Identify which cell holds the provided text, then report its [X, Y] central coordinate. 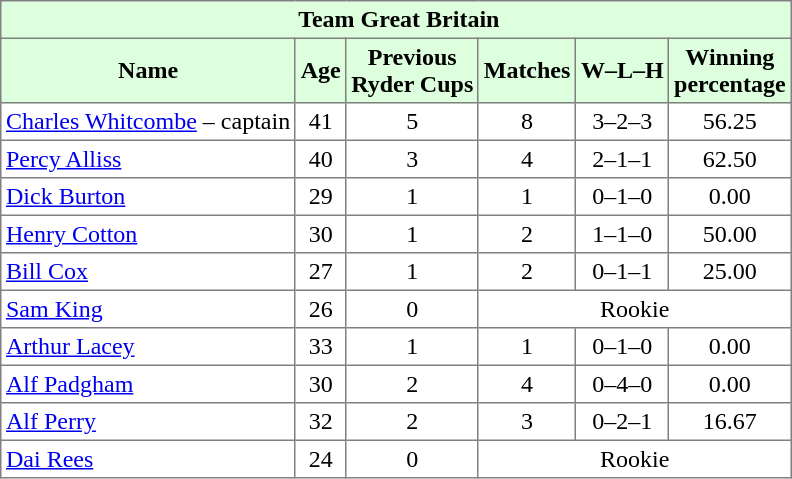
2–1–1 [622, 159]
Arthur Lacey [148, 347]
16.67 [730, 422]
Winningpercentage [730, 70]
Age [320, 70]
41 [320, 122]
Alf Padgham [148, 384]
Bill Cox [148, 272]
5 [412, 122]
8 [526, 122]
Sam King [148, 309]
25.00 [730, 272]
Alf Perry [148, 422]
1–1–0 [622, 234]
56.25 [730, 122]
50.00 [730, 234]
24 [320, 459]
33 [320, 347]
0–4–0 [622, 384]
Name [148, 70]
Percy Alliss [148, 159]
PreviousRyder Cups [412, 70]
Dai Rees [148, 459]
0–2–1 [622, 422]
27 [320, 272]
29 [320, 197]
Team Great Britain [396, 20]
Henry Cotton [148, 234]
40 [320, 159]
0–1–1 [622, 272]
Charles Whitcombe – captain [148, 122]
32 [320, 422]
Dick Burton [148, 197]
W–L–H [622, 70]
26 [320, 309]
62.50 [730, 159]
Matches [526, 70]
3–2–3 [622, 122]
